Detect which cell encompasses the target text, then output its [x, y] center coordinate. 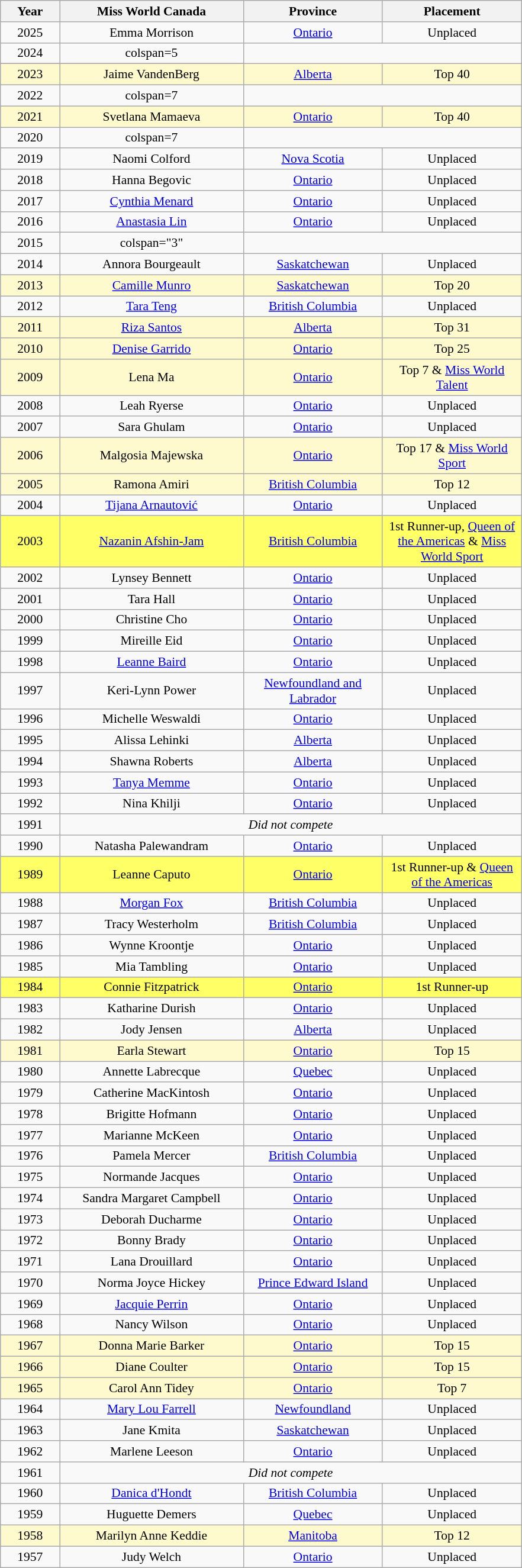
Keri-Lynn Power [152, 690]
Emma Morrison [152, 33]
Shawna Roberts [152, 762]
2002 [30, 578]
Connie Fitzpatrick [152, 987]
1970 [30, 1283]
2025 [30, 33]
1971 [30, 1262]
Sandra Margaret Campbell [152, 1199]
Mia Tambling [152, 967]
Tanya Memme [152, 783]
Earla Stewart [152, 1051]
2006 [30, 456]
Nova Scotia [312, 159]
1992 [30, 804]
Deborah Ducharme [152, 1219]
1985 [30, 967]
1st Runner-up [452, 987]
1995 [30, 740]
2007 [30, 427]
Leanne Baird [152, 662]
Huguette Demers [152, 1515]
Judy Welch [152, 1557]
1982 [30, 1030]
1957 [30, 1557]
1998 [30, 662]
Jacquie Perrin [152, 1304]
Katharine Durish [152, 1009]
Svetlana Mamaeva [152, 117]
2012 [30, 307]
1984 [30, 987]
Annora Bourgeault [152, 265]
Bonny Brady [152, 1241]
Top 31 [452, 328]
2010 [30, 349]
1968 [30, 1325]
1994 [30, 762]
Leah Ryerse [152, 406]
Diane Coulter [152, 1367]
Hanna Begovic [152, 180]
Miss World Canada [152, 11]
Top 17 & Miss World Sport [452, 456]
Jaime VandenBerg [152, 75]
Naomi Colford [152, 159]
Malgosia Majewska [152, 456]
Riza Santos [152, 328]
1959 [30, 1515]
Wynne Kroontje [152, 945]
1st Runner-up, Queen of the Americas & Miss World Sport [452, 542]
Marlene Leeson [152, 1451]
Norma Joyce Hickey [152, 1283]
1967 [30, 1346]
2022 [30, 96]
Alissa Lehinki [152, 740]
Danica d'Hondt [152, 1493]
Marianne McKeen [152, 1135]
1988 [30, 903]
2011 [30, 328]
Mary Lou Farrell [152, 1409]
Tracy Westerholm [152, 925]
1973 [30, 1219]
Nina Khilji [152, 804]
1963 [30, 1431]
1996 [30, 719]
2015 [30, 243]
1980 [30, 1072]
Province [312, 11]
2023 [30, 75]
Year [30, 11]
Normande Jacques [152, 1177]
2024 [30, 53]
Donna Marie Barker [152, 1346]
Top 7 [452, 1388]
1st Runner-up & Queen of the Americas [452, 875]
1990 [30, 846]
Prince Edward Island [312, 1283]
Tijana Arnautović [152, 506]
2014 [30, 265]
Placement [452, 11]
Michelle Weswaldi [152, 719]
2008 [30, 406]
Christine Cho [152, 620]
1976 [30, 1156]
1974 [30, 1199]
2017 [30, 201]
Pamela Mercer [152, 1156]
2000 [30, 620]
1981 [30, 1051]
Lana Drouillard [152, 1262]
1983 [30, 1009]
1962 [30, 1451]
Jane Kmita [152, 1431]
Top 25 [452, 349]
Leanne Caputo [152, 875]
2001 [30, 599]
1966 [30, 1367]
1989 [30, 875]
colspan="3" [152, 243]
1987 [30, 925]
Camille Munro [152, 285]
Top 20 [452, 285]
1975 [30, 1177]
2004 [30, 506]
2013 [30, 285]
1960 [30, 1493]
Newfoundland and Labrador [312, 690]
2005 [30, 484]
Nancy Wilson [152, 1325]
1979 [30, 1093]
Tara Teng [152, 307]
Brigitte Hofmann [152, 1114]
Newfoundland [312, 1409]
Mireille Eid [152, 641]
1964 [30, 1409]
Ramona Amiri [152, 484]
Denise Garrido [152, 349]
Anastasia Lin [152, 222]
Annette Labrecque [152, 1072]
Lynsey Bennett [152, 578]
Lena Ma [152, 378]
1969 [30, 1304]
Top 7 & Miss World Talent [452, 378]
1961 [30, 1473]
2016 [30, 222]
2018 [30, 180]
1986 [30, 945]
Manitoba [312, 1536]
2003 [30, 542]
Carol Ann Tidey [152, 1388]
Catherine MacKintosh [152, 1093]
1958 [30, 1536]
Nazanin Afshin-Jam [152, 542]
1977 [30, 1135]
Tara Hall [152, 599]
colspan=5 [152, 53]
2021 [30, 117]
1997 [30, 690]
Sara Ghulam [152, 427]
1991 [30, 825]
1999 [30, 641]
Natasha Palewandram [152, 846]
1972 [30, 1241]
1993 [30, 783]
Marilyn Anne Keddie [152, 1536]
1965 [30, 1388]
1978 [30, 1114]
2019 [30, 159]
2020 [30, 138]
2009 [30, 378]
Cynthia Menard [152, 201]
Morgan Fox [152, 903]
Jody Jensen [152, 1030]
